Determine the [x, y] coordinate at the center of the cell enclosing the given text.  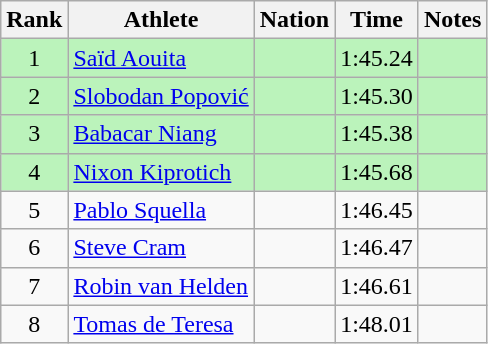
1:48.01 [377, 324]
5 [34, 210]
7 [34, 286]
Notes [452, 20]
1:46.61 [377, 286]
1 [34, 58]
Steve Cram [161, 248]
Slobodan Popović [161, 96]
Nixon Kiprotich [161, 172]
4 [34, 172]
1:46.47 [377, 248]
Babacar Niang [161, 134]
Nation [294, 20]
Athlete [161, 20]
1:45.38 [377, 134]
1:45.68 [377, 172]
2 [34, 96]
Robin van Helden [161, 286]
1:45.24 [377, 58]
1:46.45 [377, 210]
Tomas de Teresa [161, 324]
Pablo Squella [161, 210]
Saïd Aouita [161, 58]
6 [34, 248]
1:45.30 [377, 96]
Rank [34, 20]
Time [377, 20]
8 [34, 324]
3 [34, 134]
